Locate the cell with the specified text and output its [x, y] center coordinate. 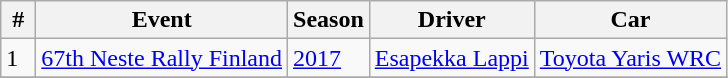
1 [18, 58]
Season [329, 20]
Driver [452, 20]
Esapekka Lappi [452, 58]
67th Neste Rally Finland [162, 58]
Car [630, 20]
2017 [329, 58]
Event [162, 20]
Toyota Yaris WRC [630, 58]
# [18, 20]
